Pinpoint the cell where the given text exists, returning its [X, Y] midpoint coordinate. 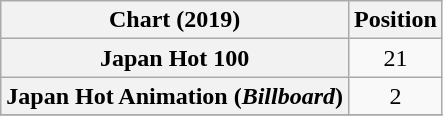
Position [396, 20]
Chart (2019) [175, 20]
2 [396, 96]
Japan Hot 100 [175, 58]
Japan Hot Animation (Billboard) [175, 96]
21 [396, 58]
